Scan for the cell matching the given text and deliver its (X, Y) coordinate at center. 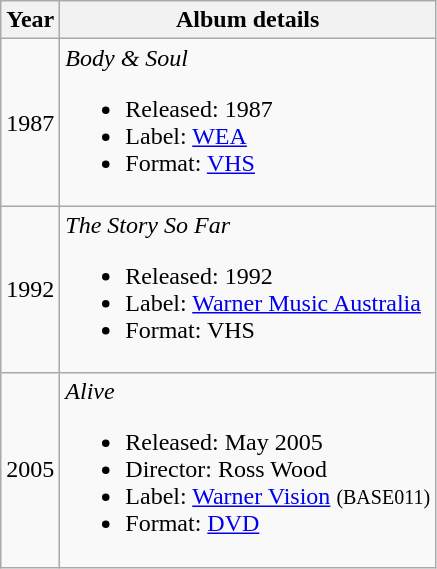
Year (30, 20)
AliveReleased: May 2005Director: Ross WoodLabel: Warner Vision (BASE011)Format: DVD (248, 470)
2005 (30, 470)
1992 (30, 290)
Album details (248, 20)
Body & SoulReleased: 1987Label: WEAFormat: VHS (248, 122)
The Story So FarReleased: 1992Label: Warner Music AustraliaFormat: VHS (248, 290)
1987 (30, 122)
